Locate the cell with the specified text and output its (X, Y) center coordinate. 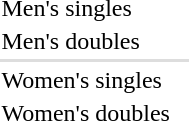
Women's singles (86, 80)
Men's doubles (86, 41)
